Detect which cell encompasses the target text, then output its [x, y] center coordinate. 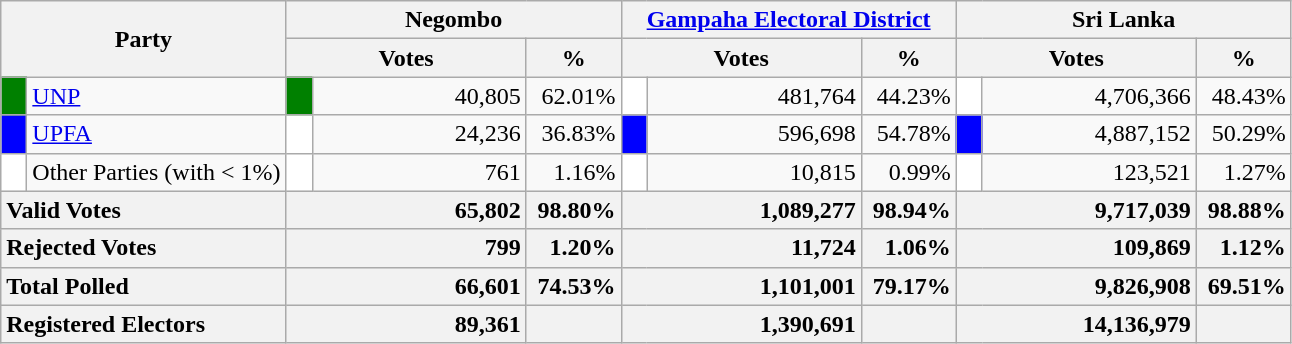
761 [419, 172]
123,521 [1089, 172]
98.88% [1244, 210]
40,805 [419, 96]
98.80% [574, 210]
10,815 [754, 172]
109,869 [1076, 248]
1.06% [908, 248]
UNP [156, 96]
66,601 [406, 286]
79.17% [908, 286]
799 [406, 248]
Party [144, 39]
69.51% [1244, 286]
4,706,366 [1089, 96]
4,887,152 [1089, 134]
65,802 [406, 210]
1,089,277 [741, 210]
36.83% [574, 134]
UPFA [156, 134]
1.27% [1244, 172]
11,724 [741, 248]
9,826,908 [1076, 286]
74.53% [574, 286]
Rejected Votes [144, 248]
Total Polled [144, 286]
62.01% [574, 96]
1.16% [574, 172]
Registered Electors [144, 324]
596,698 [754, 134]
1,390,691 [741, 324]
24,236 [419, 134]
54.78% [908, 134]
1.20% [574, 248]
0.99% [908, 172]
Sri Lanka [1124, 20]
98.94% [908, 210]
Negombo [454, 20]
Other Parties (with < 1%) [156, 172]
48.43% [1244, 96]
44.23% [908, 96]
Gampaha Electoral District [788, 20]
1.12% [1244, 248]
89,361 [406, 324]
1,101,001 [741, 286]
9,717,039 [1076, 210]
Valid Votes [144, 210]
481,764 [754, 96]
14,136,979 [1076, 324]
50.29% [1244, 134]
